Scan for the cell matching the given text and deliver its [X, Y] coordinate at center. 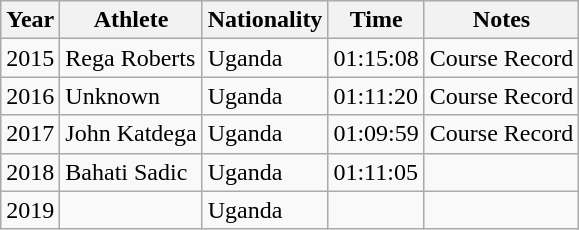
2017 [30, 134]
2015 [30, 58]
Year [30, 20]
01:11:05 [376, 172]
Notes [501, 20]
John Katdega [131, 134]
01:15:08 [376, 58]
01:11:20 [376, 96]
Bahati Sadic [131, 172]
2018 [30, 172]
Nationality [265, 20]
Unknown [131, 96]
Time [376, 20]
2019 [30, 210]
Rega Roberts [131, 58]
2016 [30, 96]
01:09:59 [376, 134]
Athlete [131, 20]
